Locate the cell with the specified text and output its [X, Y] center coordinate. 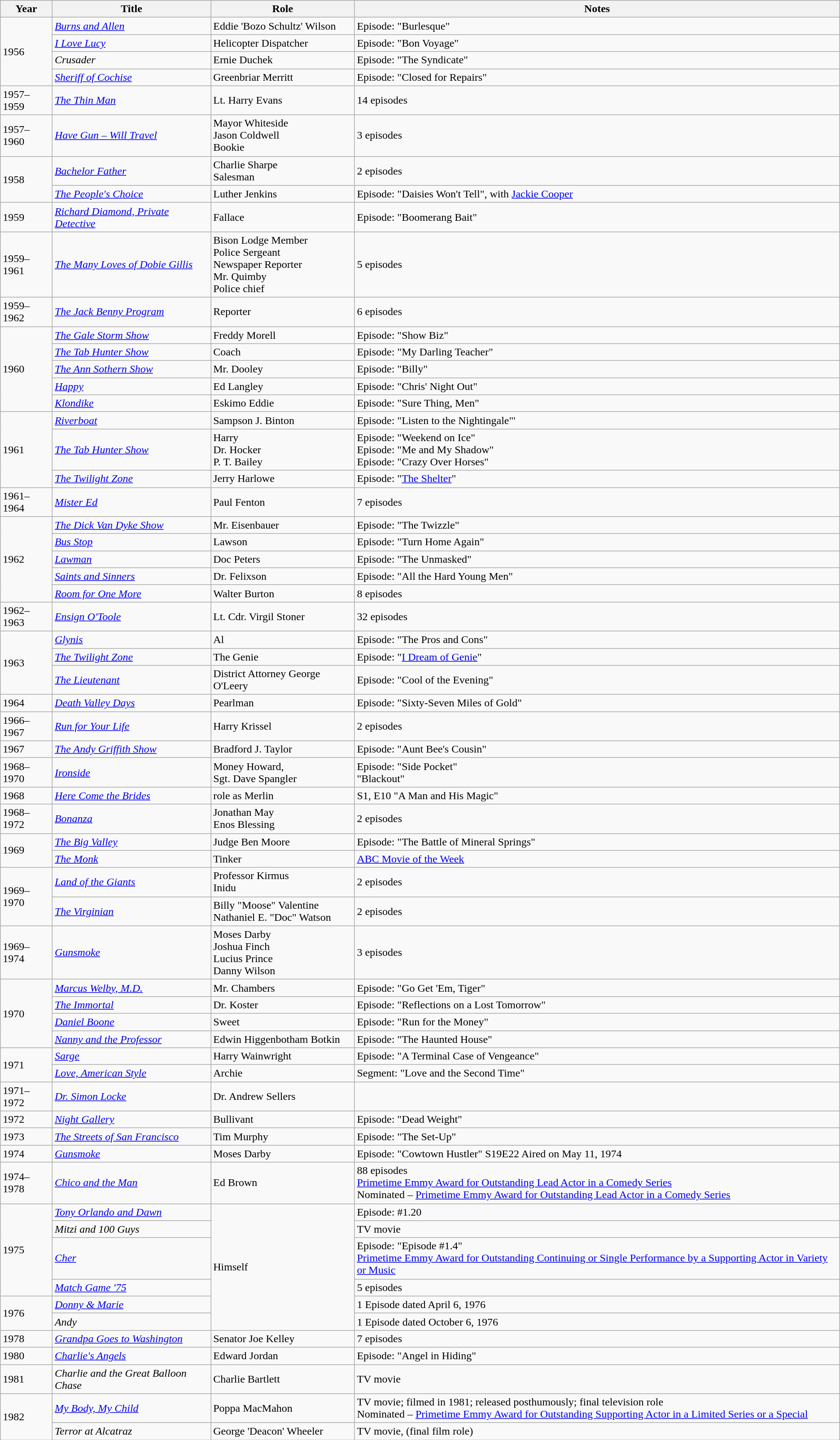
1969–1974 [26, 952]
Burns and Allen [131, 26]
Cher [131, 1258]
Episode: "Billy" [597, 369]
1974–1978 [26, 1183]
Bison Lodge MemberPolice SergeantNewspaper ReporterMr. QuimbyPolice chief [283, 264]
Glynis [131, 639]
The People's Choice [131, 194]
Have Gun – Will Travel [131, 136]
Al [283, 639]
Episode: "Chris' Night Out" [597, 386]
1968–1970 [26, 773]
Episode: "The Battle of Mineral Springs" [597, 842]
Happy [131, 386]
Run for Your Life [131, 726]
Crusader [131, 60]
Charlie Bartlett [283, 1379]
Ed Brown [283, 1183]
Episode: "Listen to the Nightingale"' [597, 420]
The Many Loves of Dobie Gillis [131, 264]
Bus Stop [131, 542]
1962 [26, 559]
Death Valley Days [131, 703]
Professor KirmusInidu [283, 882]
Land of the Giants [131, 882]
Lawson [283, 542]
1980 [26, 1356]
Senator Joe Kelley [283, 1339]
1961 [26, 450]
The Gale Storm Show [131, 335]
1 Episode dated April 6, 1976 [597, 1304]
Mister Ed [131, 502]
1961–1964 [26, 502]
Edward Jordan [283, 1356]
Sampson J. Binton [283, 420]
Sweet [283, 1022]
Episode: "The Shelter" [597, 479]
Role [283, 9]
Dr. Andrew Sellers [283, 1097]
Episode: "Boomerang Bait" [597, 217]
Here Come the Brides [131, 796]
Helicopter Dispatcher [283, 43]
Episode: "Dead Weight" [597, 1120]
Match Game '75 [131, 1287]
1966–1967 [26, 726]
Poppa MacMahon [283, 1408]
Harry Wainwright [283, 1056]
Episode: "The Syndicate" [597, 60]
Lt. Cdr. Virgil Stoner [283, 617]
The Virginian [131, 911]
1976 [26, 1313]
1 Episode dated October 6, 1976 [597, 1322]
Daniel Boone [131, 1022]
Luther Jenkins [283, 194]
1975 [26, 1250]
1967 [26, 749]
1968 [26, 796]
Episode: "Cowtown Hustler" S19E22 Aired on May 11, 1974 [597, 1154]
Night Gallery [131, 1120]
1981 [26, 1379]
Episode: "Sixty-Seven Miles of Gold" [597, 703]
I Love Lucy [131, 43]
Lt. Harry Evans [283, 101]
Love, American Style [131, 1073]
1982 [26, 1417]
Chico and the Man [131, 1183]
1959–1962 [26, 311]
S1, E10 "A Man and His Magic" [597, 796]
Reporter [283, 311]
Episode: "Closed for Repairs" [597, 77]
Judge Ben Moore [283, 842]
Bullivant [283, 1120]
1959 [26, 217]
District Attorney George O'Leery [283, 680]
Eskimo Eddie [283, 403]
1972 [26, 1120]
Episode: "Sure Thing, Men" [597, 403]
1968–1972 [26, 818]
Episode: "Reflections on a Lost Tomorrow" [597, 1005]
1978 [26, 1339]
Lawman [131, 559]
1969 [26, 850]
1970 [26, 1013]
Grandpa Goes to Washington [131, 1339]
6 episodes [597, 311]
Mitzi and 100 Guys [131, 1229]
Episode: "The Pros and Cons" [597, 639]
Money Howard,Sgt. Dave Spangler [283, 773]
Episode: "Daisies Won't Tell", with Jackie Cooper [597, 194]
Tinker [283, 859]
Sarge [131, 1056]
role as Merlin [283, 796]
1957–1960 [26, 136]
1959–1961 [26, 264]
Moses Darby [283, 1154]
1960 [26, 369]
1973 [26, 1137]
Nanny and the Professor [131, 1039]
Episode: "My Darling Teacher" [597, 352]
The Thin Man [131, 101]
Mr. Dooley [283, 369]
1958 [26, 179]
The Jack Benny Program [131, 311]
Room for One More [131, 593]
The Andy Griffith Show [131, 749]
Year [26, 9]
Billy "Moose" ValentineNathaniel E. "Doc" Watson [283, 911]
Harry Krissel [283, 726]
The Immortal [131, 1005]
Eddie 'Bozo Schultz' Wilson [283, 26]
Donny & Marie [131, 1304]
Episode: "The Haunted House" [597, 1039]
Episode: "I Dream of Genie" [597, 657]
Episode: "Turn Home Again" [597, 542]
The Dick Van Dyke Show [131, 525]
Episode: "The Unmasked" [597, 559]
Ensign O'Toole [131, 617]
Episode: "All the Hard Young Men" [597, 576]
The Big Valley [131, 842]
Episode: "Show Biz" [597, 335]
ABC Movie of the Week [597, 859]
Greenbriar Merritt [283, 77]
Episode: "Go Get 'Em, Tiger" [597, 988]
Bonanza [131, 818]
My Body, My Child [131, 1408]
Archie [283, 1073]
Ed Langley [283, 386]
Bachelor Father [131, 171]
Segment: "Love and the Second Time" [597, 1073]
1969–1970 [26, 897]
1962–1963 [26, 617]
Walter Burton [283, 593]
Coach [283, 352]
Klondike [131, 403]
Episode: "Burlesque" [597, 26]
Episode: "Cool of the Evening" [597, 680]
Marcus Welby, M.D. [131, 988]
The Genie [283, 657]
The Streets of San Francisco [131, 1137]
HarryDr. HockerP. T. Bailey [283, 450]
Richard Diamond, Private Detective [131, 217]
Ernie Duchek [283, 60]
Title [131, 9]
Charlie and the Great Balloon Chase [131, 1379]
Episode: "Episode #1.4"Primetime Emmy Award for Outstanding Continuing or Single Performance by a Supporting Actor in Variety or Music [597, 1258]
Terror at Alcatraz [131, 1431]
Paul Fenton [283, 502]
Notes [597, 9]
Freddy Morell [283, 335]
Mayor WhitesideJason ColdwellBookie [283, 136]
1963 [26, 662]
Bradford J. Taylor [283, 749]
Jonathan MayEnos Blessing [283, 818]
Pearlman [283, 703]
Himself [283, 1267]
Episode: "Angel in Hiding" [597, 1356]
1964 [26, 703]
1956 [26, 52]
Mr. Eisenbauer [283, 525]
Tony Orlando and Dawn [131, 1212]
Episode: "Weekend on Ice"Episode: "Me and My Shadow"Episode: "Crazy Over Horses" [597, 450]
Episode: "Run for the Money" [597, 1022]
Ironside [131, 773]
Doc Peters [283, 559]
Saints and Sinners [131, 576]
Charlie SharpeSalesman [283, 171]
Dr. Koster [283, 1005]
The Monk [131, 859]
Riverboat [131, 420]
Episode: "A Terminal Case of Vengeance" [597, 1056]
14 episodes [597, 101]
1971–1972 [26, 1097]
32 episodes [597, 617]
8 episodes [597, 593]
Episode: "Bon Voyage" [597, 43]
The Lieutenant [131, 680]
The Ann Sothern Show [131, 369]
Episode: "Side Pocket""Blackout" [597, 773]
Edwin Higgenbotham Botkin [283, 1039]
1957–1959 [26, 101]
Andy [131, 1322]
Episode: "The Twizzle" [597, 525]
TV movie, (final film role) [597, 1431]
Sheriff of Cochise [131, 77]
1974 [26, 1154]
Mr. Chambers [283, 988]
Episode: "Aunt Bee's Cousin" [597, 749]
Moses DarbyJoshua FinchLucius PrinceDanny Wilson [283, 952]
George 'Deacon' Wheeler [283, 1431]
Dr. Felixson [283, 576]
Episode: "The Set-Up" [597, 1137]
Episode: #1.20 [597, 1212]
Charlie's Angels [131, 1356]
Tim Murphy [283, 1137]
1971 [26, 1065]
Dr. Simon Locke [131, 1097]
Jerry Harlowe [283, 479]
Fallace [283, 217]
